Return [X, Y] of the center of cell containing provided text 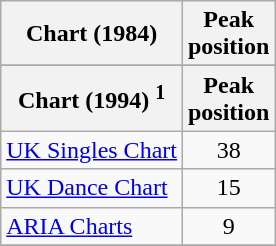
15 [228, 188]
38 [228, 150]
Chart (1984) [92, 34]
9 [228, 226]
ARIA Charts [92, 226]
UK Singles Chart [92, 150]
Chart (1994) 1 [92, 98]
UK Dance Chart [92, 188]
